Return the (x, y) coordinate for the center point of the cell that contains the specified text.  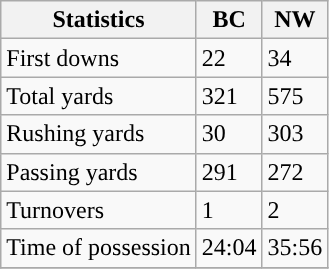
Turnovers (99, 210)
321 (229, 96)
Rushing yards (99, 134)
Time of possession (99, 248)
2 (295, 210)
First downs (99, 58)
575 (295, 96)
303 (295, 134)
272 (295, 172)
NW (295, 20)
1 (229, 210)
35:56 (295, 248)
24:04 (229, 248)
22 (229, 58)
30 (229, 134)
Passing yards (99, 172)
Statistics (99, 20)
34 (295, 58)
Total yards (99, 96)
291 (229, 172)
BC (229, 20)
